Identify which cell holds the provided text, then report its [x, y] central coordinate. 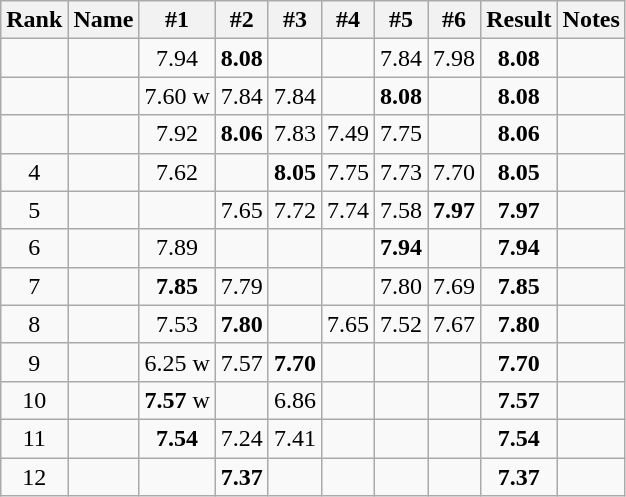
12 [34, 477]
#4 [348, 20]
7.57 w [177, 400]
#6 [454, 20]
#2 [242, 20]
7.74 [348, 210]
7.24 [242, 438]
6 [34, 248]
7.98 [454, 58]
Name [104, 20]
7.72 [294, 210]
7.53 [177, 324]
4 [34, 172]
7.58 [400, 210]
7.83 [294, 134]
7.60 w [177, 96]
#5 [400, 20]
7.49 [348, 134]
7.69 [454, 286]
10 [34, 400]
7 [34, 286]
#1 [177, 20]
8 [34, 324]
6.25 w [177, 362]
Result [519, 20]
6.86 [294, 400]
7.67 [454, 324]
Rank [34, 20]
11 [34, 438]
#3 [294, 20]
Notes [591, 20]
7.92 [177, 134]
7.52 [400, 324]
7.62 [177, 172]
7.41 [294, 438]
9 [34, 362]
7.79 [242, 286]
7.89 [177, 248]
7.73 [400, 172]
5 [34, 210]
